Return (x, y) of the center of cell containing provided text 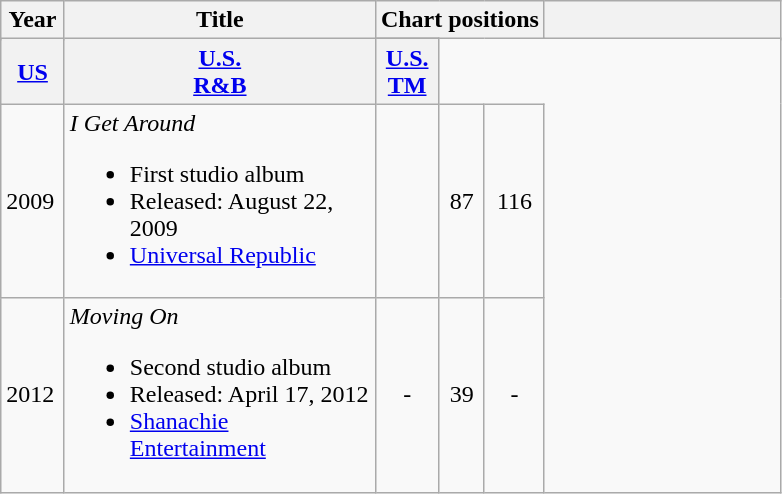
2012 (33, 395)
39 (462, 395)
U.S.TM (407, 72)
87 (462, 201)
Title (220, 20)
Moving OnSecond studio albumReleased: April 17, 2012Shanachie Entertainment (220, 395)
116 (514, 201)
Year (33, 20)
Chart positions (460, 20)
US (33, 72)
U.S.R&B (220, 72)
2009 (33, 201)
I Get AroundFirst studio albumReleased: August 22, 2009Universal Republic (220, 201)
